Search for the cell housing the specified text and yield its [X, Y] center coordinate. 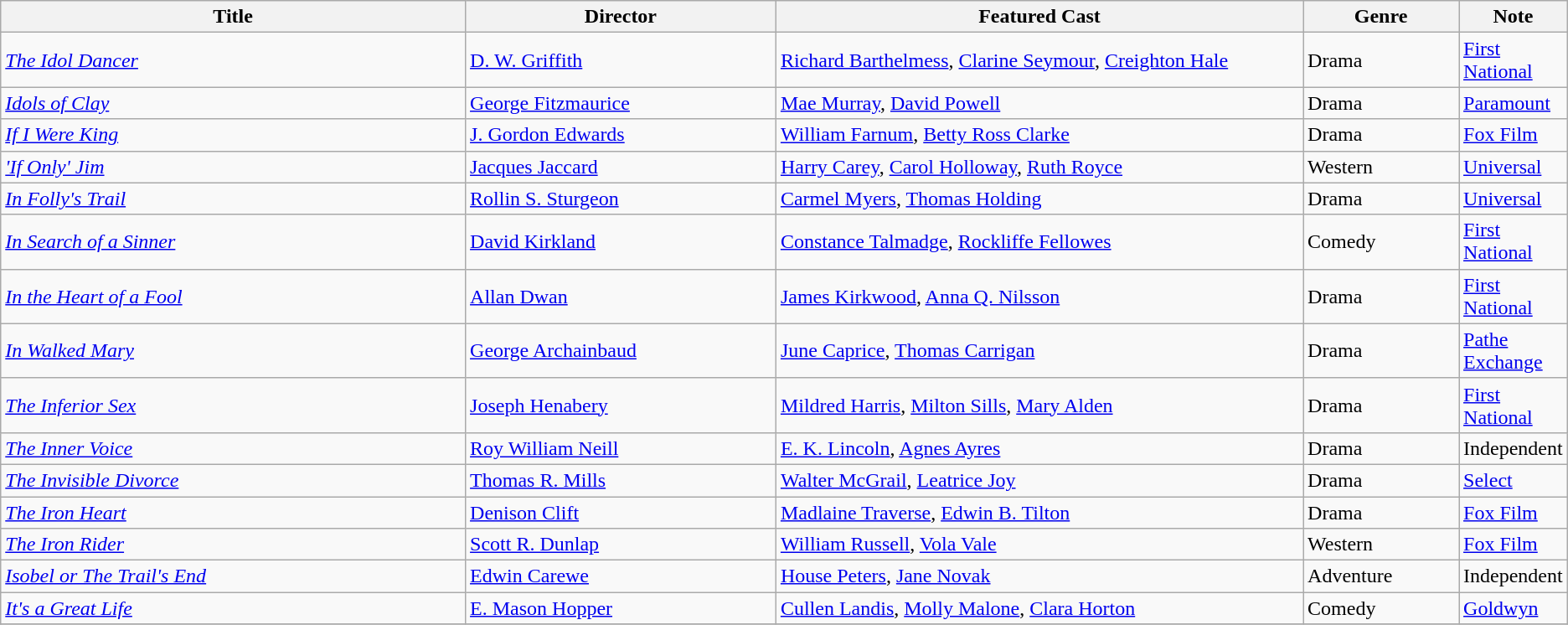
E. K. Lincoln, Agnes Ayres [1039, 448]
Cullen Landis, Molly Malone, Clara Horton [1039, 608]
Rollin S. Sturgeon [622, 199]
The Iron Heart [233, 512]
The Inner Voice [233, 448]
George Fitzmaurice [622, 103]
The Invisible Divorce [233, 480]
Featured Cast [1039, 17]
George Archainbaud [622, 350]
Richard Barthelmess, Clarine Seymour, Creighton Hale [1039, 60]
Madlaine Traverse, Edwin B. Tilton [1039, 512]
Roy William Neill [622, 448]
Allan Dwan [622, 297]
Note [1514, 17]
Walter McGrail, Leatrice Joy [1039, 480]
Jacques Jaccard [622, 167]
Denison Clift [622, 512]
Genre [1381, 17]
June Caprice, Thomas Carrigan [1039, 350]
Mildred Harris, Milton Sills, Mary Alden [1039, 405]
William Russell, Vola Vale [1039, 545]
Scott R. Dunlap [622, 545]
'If Only' Jim [233, 167]
Edwin Carewe [622, 576]
In Search of a Sinner [233, 241]
Title [233, 17]
David Kirkland [622, 241]
Paramount [1514, 103]
E. Mason Hopper [622, 608]
If I Were King [233, 135]
The Idol Dancer [233, 60]
It's a Great Life [233, 608]
Idols of Clay [233, 103]
Harry Carey, Carol Holloway, Ruth Royce [1039, 167]
In Folly's Trail [233, 199]
Pathe Exchange [1514, 350]
Goldwyn [1514, 608]
J. Gordon Edwards [622, 135]
Constance Talmadge, Rockliffe Fellowes [1039, 241]
Joseph Henabery [622, 405]
Adventure [1381, 576]
In the Heart of a Fool [233, 297]
Carmel Myers, Thomas Holding [1039, 199]
James Kirkwood, Anna Q. Nilsson [1039, 297]
The Inferior Sex [233, 405]
Isobel or The Trail's End [233, 576]
House Peters, Jane Novak [1039, 576]
Mae Murray, David Powell [1039, 103]
William Farnum, Betty Ross Clarke [1039, 135]
D. W. Griffith [622, 60]
Director [622, 17]
The Iron Rider [233, 545]
In Walked Mary [233, 350]
Select [1514, 480]
Thomas R. Mills [622, 480]
